For the text-containing cell, return its midpoint in [x, y] coordinate format. 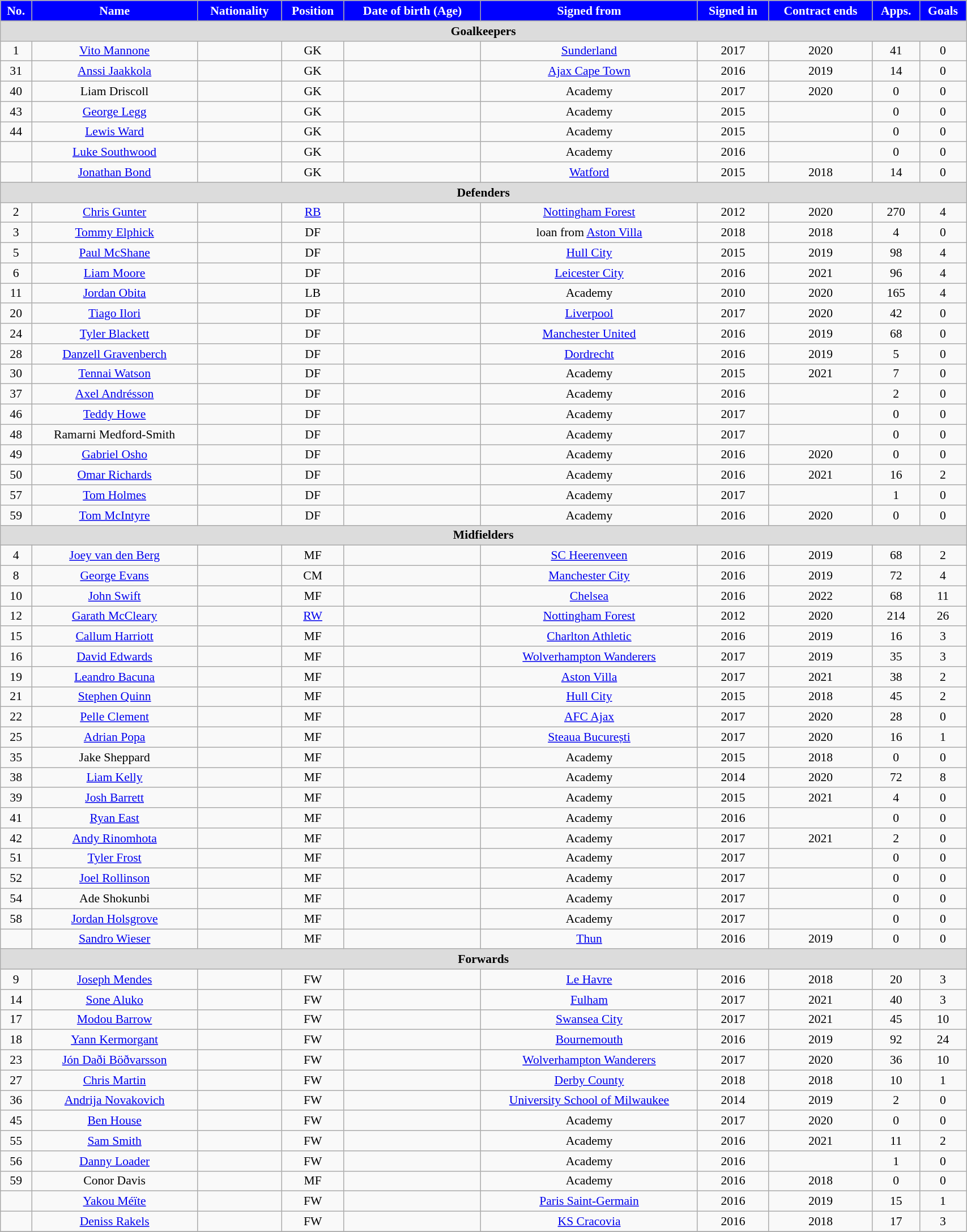
7 [896, 374]
Sandro Wieser [114, 939]
Adrian Popa [114, 738]
22 [16, 717]
98 [896, 253]
Leicester City [589, 273]
Leandro Bacuna [114, 677]
51 [16, 858]
Liam Moore [114, 273]
Signed in [733, 11]
55 [16, 1141]
Joseph Mendes [114, 979]
25 [16, 738]
96 [896, 273]
18 [16, 1040]
Stephen Quinn [114, 697]
Tyler Blackett [114, 334]
270 [896, 212]
Date of birth (Age) [412, 11]
Nationality [240, 11]
Tiago Ilori [114, 314]
CM [313, 576]
Chris Gunter [114, 212]
52 [16, 879]
AFC Ajax [589, 717]
Liam Driscoll [114, 92]
Vito Mannone [114, 51]
27 [16, 1080]
University School of Milwaukee [589, 1101]
Tennai Watson [114, 374]
30 [16, 374]
John Swift [114, 596]
Goalkeepers [484, 31]
Steaua București [589, 738]
No. [16, 11]
Thun [589, 939]
43 [16, 112]
12 [16, 616]
54 [16, 899]
Paul McShane [114, 253]
Liam Kelly [114, 778]
RW [313, 616]
Sam Smith [114, 1141]
19 [16, 677]
Gabriel Osho [114, 455]
Dordrecht [589, 354]
Garath McCleary [114, 616]
48 [16, 434]
Teddy Howe [114, 415]
Joel Rollinson [114, 879]
RB [313, 212]
2022 [820, 596]
SC Heerenveen [589, 556]
58 [16, 919]
Tyler Frost [114, 858]
Derby County [589, 1080]
214 [896, 616]
Jonathan Bond [114, 172]
KS Cracovia [589, 1222]
Forwards [484, 960]
9 [16, 979]
Fulham [589, 1000]
49 [16, 455]
Axel Andrésson [114, 394]
Chelsea [589, 596]
39 [16, 798]
Jake Sheppard [114, 757]
Jón Daði Böðvarsson [114, 1060]
Aston Villa [589, 677]
Callum Harriott [114, 637]
Contract ends [820, 11]
Josh Barrett [114, 798]
Manchester City [589, 576]
50 [16, 475]
Andrija Novakovich [114, 1101]
92 [896, 1040]
Tommy Elphick [114, 233]
Watford [589, 172]
Le Havre [589, 979]
Ajax Cape Town [589, 71]
Omar Richards [114, 475]
26 [943, 616]
Paris Saint-Germain [589, 1201]
23 [16, 1060]
Jordan Obita [114, 293]
Modou Barrow [114, 1020]
Ade Shokunbi [114, 899]
Andy Rinomhota [114, 838]
Sunderland [589, 51]
Pelle Clement [114, 717]
David Edwards [114, 657]
Danny Loader [114, 1161]
George Evans [114, 576]
Joey van den Berg [114, 556]
loan from Aston Villa [589, 233]
Name [114, 11]
Yann Kermorgant [114, 1040]
Luke Southwood [114, 152]
Tom McIntyre [114, 515]
6 [16, 273]
Position [313, 11]
LB [313, 293]
21 [16, 697]
Liverpool [589, 314]
Signed from [589, 11]
Apps. [896, 11]
George Legg [114, 112]
Chris Martin [114, 1080]
165 [896, 293]
Bournemouth [589, 1040]
Danzell Gravenberch [114, 354]
46 [16, 415]
Jordan Holsgrove [114, 919]
31 [16, 71]
Midfielders [484, 535]
Ramarni Medford-Smith [114, 434]
2010 [733, 293]
Ryan East [114, 818]
Sone Aluko [114, 1000]
56 [16, 1161]
Charlton Athletic [589, 637]
Swansea City [589, 1020]
Yakou Méïte [114, 1201]
Manchester United [589, 334]
Conor Davis [114, 1181]
Defenders [484, 193]
37 [16, 394]
Goals [943, 11]
Tom Holmes [114, 495]
44 [16, 132]
Lewis Ward [114, 132]
Anssi Jaakkola [114, 71]
57 [16, 495]
Deniss Rakels [114, 1222]
Ben House [114, 1121]
